For the text-containing cell, return its midpoint in (x, y) coordinate format. 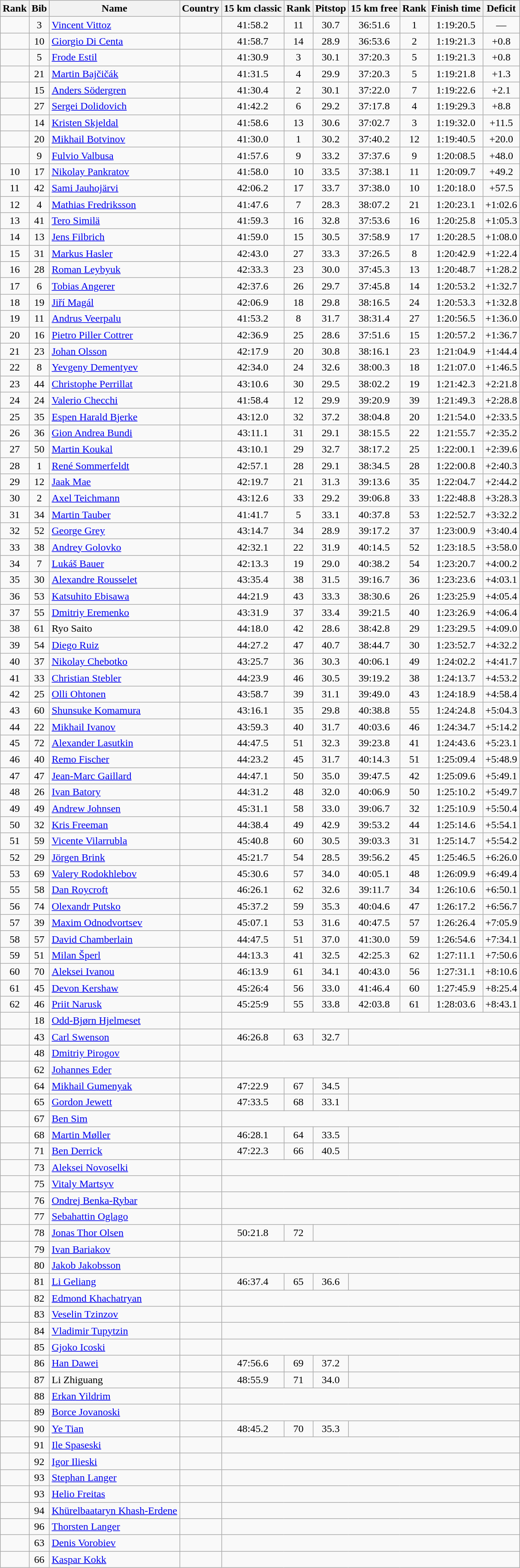
40:43.0 (374, 971)
+49.2 (501, 172)
Valery Rodokhlebov (115, 874)
38:04.8 (374, 416)
46:26.8 (253, 1037)
38:07.2 (374, 205)
44:13.3 (253, 955)
37:53.6 (374, 221)
Axel Teichmann (115, 498)
+20.0 (501, 139)
Ryo Saito (115, 629)
29.5 (330, 384)
33.4 (330, 612)
1:21:07.0 (456, 368)
Remo Fischer (115, 760)
1:23:25.9 (456, 596)
Ben Derrick (115, 1151)
45:37.2 (253, 906)
45:26:4 (253, 988)
+48.0 (501, 155)
Mikhail Botvinov (115, 139)
92 (39, 1461)
+4:00.2 (501, 564)
44:23.9 (253, 678)
+3:58.0 (501, 547)
82 (39, 1298)
43:11.1 (253, 433)
Kris Freeman (115, 825)
1:27:31.1 (456, 971)
41:42.2 (253, 106)
— (501, 25)
Yevgeny Dementyev (115, 368)
1:25:10.9 (456, 808)
Christophe Perrillat (115, 384)
Alexander Lasutkin (115, 743)
Mathias Fredriksson (115, 205)
37:37.6 (374, 155)
+1:46.5 (501, 368)
+1:36.0 (501, 319)
45:30.6 (253, 874)
+8:25.4 (501, 988)
Country (201, 9)
96 (39, 1527)
1:19:21.8 (456, 74)
+3:28.3 (501, 498)
1:21:49.3 (456, 400)
Roman Leybyuk (115, 270)
+5:48.9 (501, 760)
Espen Harald Bjerke (115, 416)
Andrey Golovko (115, 547)
73 (39, 1167)
28.5 (330, 857)
44:21.9 (253, 596)
43:35.4 (253, 580)
Jakob Jakobsson (115, 1266)
+5:49.1 (501, 776)
1:25:09.4 (456, 760)
30.8 (330, 351)
+5:04.3 (501, 710)
39:49.0 (374, 694)
Gion Andrea Bundi (115, 433)
Devon Kershaw (115, 988)
44:18.0 (253, 629)
41:53.2 (253, 319)
+2:33.5 (501, 416)
Jörgen Brink (115, 857)
39:16.7 (374, 580)
36:53.6 (374, 41)
Veselin Tzinzov (115, 1315)
33.2 (330, 155)
47:22.3 (253, 1151)
1:22:00.8 (456, 465)
45:07.1 (253, 923)
15 km classic (253, 9)
40:06.1 (374, 661)
Khürelbaataryn Khash-Erdene (115, 1510)
Martin Bajčičák (115, 74)
43:58.7 (253, 694)
39:17.2 (374, 531)
1:25:14.6 (456, 825)
39:20.9 (374, 400)
1:24:24.8 (456, 710)
+5:49.7 (501, 792)
1:23:23.6 (456, 580)
1:19:32.0 (456, 123)
+2.1 (501, 90)
1:22:48.8 (456, 498)
37:51.6 (374, 335)
39:03.3 (374, 841)
45:31.1 (253, 808)
1:25:10.2 (456, 792)
1:20:53.3 (456, 302)
1:25:14.7 (456, 841)
41:58.0 (253, 172)
78 (39, 1233)
Martin Tauber (115, 515)
1:21:54.0 (456, 416)
32.0 (330, 792)
Borce Jovanoski (115, 1412)
31.6 (330, 923)
Alexandre Rousselet (115, 580)
+1:44.4 (501, 351)
90 (39, 1429)
35.0 (330, 776)
42:13.3 (253, 564)
42:06.9 (253, 302)
+4:58.4 (501, 694)
+8:10.6 (501, 971)
+1:28.2 (501, 270)
1:23:20.7 (456, 564)
+1:32.8 (501, 302)
+3:40.4 (501, 531)
Mikhail Ivanov (115, 727)
Jens Filbrich (115, 237)
Kristen Skjeldal (115, 123)
+8:43.1 (501, 1004)
1:26:10.6 (456, 890)
Jaak Mae (115, 482)
28.3 (330, 205)
1:20:42.9 (456, 253)
Christian Stebler (115, 678)
37:02.7 (374, 123)
50:21.8 (253, 1233)
Sergei Dolidovich (115, 106)
Jiří Magál (115, 302)
1:20:09.7 (456, 172)
1:27:11.1 (456, 955)
Andrew Johnsen (115, 808)
39:21.5 (374, 612)
Priit Narusk (115, 1004)
Dmitriy Pirogov (115, 1053)
+1.3 (501, 74)
44:27.2 (253, 645)
Vincent Vittoz (115, 25)
+1:05.3 (501, 221)
+7:05.9 (501, 923)
91 (39, 1445)
+5:14.2 (501, 727)
+6:26.0 (501, 857)
40:14.3 (374, 760)
42:37.6 (253, 286)
37:17.8 (374, 106)
36.6 (330, 1282)
41:58.7 (253, 41)
Tero Similä (115, 221)
+6:56.7 (501, 906)
+4:32.2 (501, 645)
41:41.7 (253, 515)
44:38.4 (253, 825)
+5:54.1 (501, 825)
Nikolay Pankratov (115, 172)
39:23.8 (374, 743)
77 (39, 1216)
37:38.1 (374, 172)
1:19:22.6 (456, 90)
43:10.1 (253, 449)
1:20:48.7 (456, 270)
39:19.2 (374, 678)
39:56.2 (374, 857)
46:26.1 (253, 890)
1:20:53.2 (456, 286)
47:33.5 (253, 1102)
Ben Sim (115, 1119)
1:23:00.9 (456, 531)
Gordon Jewett (115, 1102)
39:47.5 (374, 776)
Li Geliang (115, 1282)
+2:21.8 (501, 384)
87 (39, 1380)
Martin Møller (115, 1135)
38:15.5 (374, 433)
Milan Šperl (115, 955)
Gjoko Icoski (115, 1347)
38:34.5 (374, 465)
Vicente Vilarrubla (115, 841)
Edmond Khachatryan (115, 1298)
Ile Spaseski (115, 1445)
1:24:43.6 (456, 743)
45:40.8 (253, 841)
1:26:26.4 (456, 923)
40:38.2 (374, 564)
15 km free (374, 9)
Thorsten Langer (115, 1527)
44:31.2 (253, 792)
41:46.4 (374, 988)
1:27:45.9 (456, 988)
1:20:57.2 (456, 335)
Name (115, 9)
45:25:9 (253, 1004)
1:20:56.5 (456, 319)
30.7 (330, 25)
38:44.7 (374, 645)
+2:40.3 (501, 465)
42:57.1 (253, 465)
33.7 (330, 188)
76 (39, 1200)
40:37.8 (374, 515)
+4:03.1 (501, 580)
34.1 (330, 971)
Finish time (456, 9)
Olexandr Putsko (115, 906)
32.8 (330, 221)
1:26:54.6 (456, 939)
1:21:04.9 (456, 351)
Denis Vorobiev (115, 1543)
Nikolay Chebotko (115, 661)
31.1 (330, 694)
94 (39, 1510)
Deficit (501, 9)
+1:08.0 (501, 237)
1:20:08.5 (456, 155)
38:31.4 (374, 319)
1:20:23.1 (456, 205)
38:17.2 (374, 449)
+4:06.4 (501, 612)
33.8 (330, 1004)
+4:41.7 (501, 661)
+7:34.1 (501, 939)
1:22:04.7 (456, 482)
Giorgio Di Centa (115, 41)
79 (39, 1249)
+4:09.0 (501, 629)
Stephan Langer (115, 1478)
43:16.1 (253, 710)
39:13.6 (374, 482)
1:23:26.9 (456, 612)
+57.5 (501, 188)
40:03.6 (374, 727)
31.3 (330, 482)
42:36.9 (253, 335)
37:45.8 (374, 286)
45:21.7 (253, 857)
40.5 (330, 1151)
37:40.2 (374, 139)
37:26.5 (374, 253)
43:10.6 (253, 384)
Sami Jauhojärvi (115, 188)
42:06.2 (253, 188)
Erkan Yildrim (115, 1396)
38:42.8 (374, 629)
+5:54.2 (501, 841)
31.9 (330, 547)
42:25.3 (374, 955)
Aleksei Ivanou (115, 971)
46:28.1 (253, 1135)
43:25.7 (253, 661)
1:19:20.5 (456, 25)
74 (39, 906)
39:06.7 (374, 808)
1:24:18.9 (456, 694)
1:19:40.5 (456, 139)
30.2 (330, 139)
32.5 (330, 955)
Vitaly Martsyv (115, 1184)
1:22:52.7 (456, 515)
39:53.2 (374, 825)
+1:22.4 (501, 253)
31.5 (330, 580)
1:20:18.0 (456, 188)
81 (39, 1282)
43:12.0 (253, 416)
Diego Ruiz (115, 645)
37:38.0 (374, 188)
Pietro Piller Cottrer (115, 335)
Ondrej Benka-Rybar (115, 1200)
+5:50.4 (501, 808)
Li Zhiguang (115, 1380)
36:51.6 (374, 25)
Olli Ohtonen (115, 694)
89 (39, 1412)
38:00.3 (374, 368)
Odd-Bjørn Hjelmeset (115, 1021)
86 (39, 1363)
30.3 (330, 661)
47:22.9 (253, 1086)
Maxim Odnodvortsev (115, 923)
41:57.6 (253, 155)
48:45.2 (253, 1429)
41:58.4 (253, 400)
Dan Roycroft (115, 890)
Aleksei Novoselki (115, 1167)
40:04.6 (374, 906)
83 (39, 1315)
38:16.5 (374, 302)
+5:23.1 (501, 743)
29.7 (330, 286)
1:21:42.3 (456, 384)
Jean-Marc Gaillard (115, 776)
38:16.1 (374, 351)
+2:39.6 (501, 449)
84 (39, 1331)
Ivan Bariakov (115, 1249)
+1:02.6 (501, 205)
1:23:52.7 (456, 645)
Igor Ilieski (115, 1461)
1:26:17.2 (456, 906)
42.9 (330, 825)
+1:36.7 (501, 335)
40:05.1 (374, 874)
42:33.3 (253, 270)
1:19:29.3 (456, 106)
80 (39, 1266)
Vladimir Tupytzin (115, 1331)
Frode Estil (115, 57)
George Grey (115, 531)
34.5 (330, 1086)
41:59.0 (253, 237)
37:22.0 (374, 90)
29.0 (330, 564)
1:23:18.5 (456, 547)
David Chamberlain (115, 939)
+11.5 (501, 123)
Lukáš Bauer (115, 564)
37:45.3 (374, 270)
40:14.5 (374, 547)
48:55.9 (253, 1380)
40.7 (330, 645)
Anders Södergren (115, 90)
1:26:09.9 (456, 874)
44:23.2 (253, 760)
+2:35.2 (501, 433)
Johan Olsson (115, 351)
40:47.5 (374, 923)
37:58.9 (374, 237)
Mikhail Gumenyak (115, 1086)
Fulvio Valbusa (115, 155)
41:58.2 (253, 25)
1:25:09.6 (456, 776)
+8.8 (501, 106)
1:24:02.2 (456, 661)
32.3 (330, 743)
1:24:13.7 (456, 678)
88 (39, 1396)
42:34.0 (253, 368)
30.0 (330, 270)
47:56.6 (253, 1363)
Carl Swenson (115, 1037)
43:12.6 (253, 498)
40:06.9 (374, 792)
Jonas Thor Olsen (115, 1233)
Johannes Eder (115, 1070)
43:14.7 (253, 531)
1:23:29.5 (456, 629)
39:11.7 (374, 890)
43:59.3 (253, 727)
46:37.4 (253, 1282)
Martin Koukal (115, 449)
René Sommerfeldt (115, 465)
46:13.9 (253, 971)
39:06.8 (374, 498)
+6:49.4 (501, 874)
41:59.3 (253, 221)
41:58.6 (253, 123)
85 (39, 1347)
Ivan Batory (115, 792)
Han Dawei (115, 1363)
Sebahattin Oglago (115, 1216)
1:21:55.7 (456, 433)
+2:44.2 (501, 482)
37.0 (330, 939)
42:19.7 (253, 482)
Ye Tian (115, 1429)
+3:32.2 (501, 515)
Kaspar Kokk (115, 1559)
1:24:34.7 (456, 727)
Pitstop (330, 9)
+2:28.8 (501, 400)
42:03.8 (374, 1004)
1:25:46.5 (456, 857)
40:38.8 (374, 710)
42:43.0 (253, 253)
Andrus Veerpalu (115, 319)
30.6 (330, 123)
Markus Hasler (115, 253)
Dmitriy Eremenko (115, 612)
1:20:28.5 (456, 237)
+1:32.7 (501, 286)
44:47.1 (253, 776)
Helio Freitas (115, 1494)
41:30.9 (253, 57)
42:17.9 (253, 351)
1:28:03.6 (456, 1004)
+7:50.6 (501, 955)
38:02.2 (374, 384)
Tobias Angerer (115, 286)
+4:53.2 (501, 678)
Valerio Checchi (115, 400)
Bib (39, 9)
42:32.1 (253, 547)
41:47.6 (253, 205)
1:20:25.8 (456, 221)
75 (39, 1184)
41:30.4 (253, 90)
+4:05.4 (501, 596)
Katsuhito Ebisawa (115, 596)
1:22:00.1 (456, 449)
Shunsuke Komamura (115, 710)
41:31.5 (253, 74)
43:31.9 (253, 612)
+6:50.1 (501, 890)
38:30.6 (374, 596)
